From the cell containing the given text, extract its center point as [x, y] coordinate. 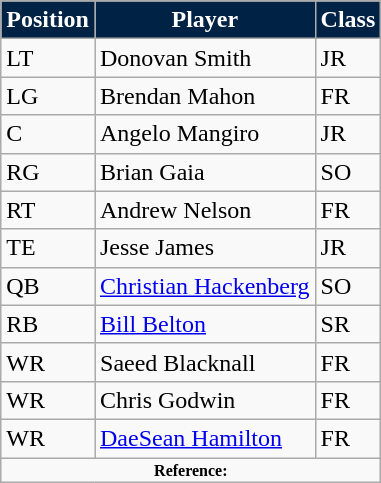
Donovan Smith [204, 58]
Reference: [191, 470]
Andrew Nelson [204, 210]
RG [48, 172]
SR [348, 324]
Player [204, 20]
Brian Gaia [204, 172]
LT [48, 58]
Saeed Blacknall [204, 362]
Brendan Mahon [204, 96]
RB [48, 324]
Jesse James [204, 248]
Bill Belton [204, 324]
Angelo Mangiro [204, 134]
Class [348, 20]
Position [48, 20]
TE [48, 248]
QB [48, 286]
DaeSean Hamilton [204, 438]
Christian Hackenberg [204, 286]
LG [48, 96]
RT [48, 210]
Chris Godwin [204, 400]
C [48, 134]
